Capture the cell that displays the provided text and extract its (x, y) central coordinate. 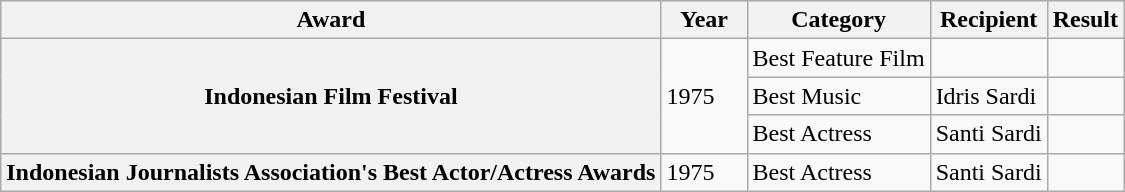
Indonesian Film Festival (331, 96)
Best Music (838, 96)
Result (1085, 20)
Category (838, 20)
Award (331, 20)
Idris Sardi (988, 96)
Best Feature Film (838, 58)
Recipient (988, 20)
Indonesian Journalists Association's Best Actor/Actress Awards (331, 172)
Year (704, 20)
